Determine the [X, Y] coordinate at the center of the cell enclosing the given text.  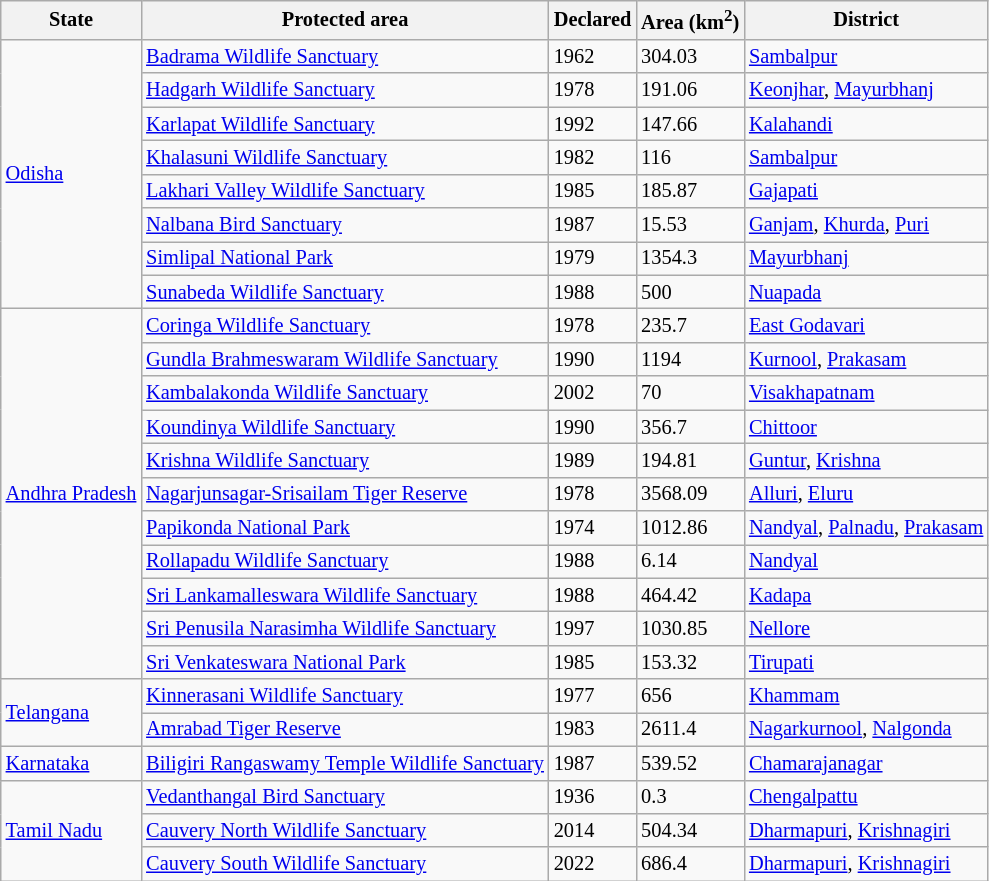
1983 [592, 729]
Rollapadu Wildlife Sanctuary [345, 561]
2002 [592, 393]
Tirupati [866, 662]
Telangana [71, 712]
Protected area [345, 20]
Amrabad Tiger Reserve [345, 729]
1194 [690, 359]
Kinnerasani Wildlife Sanctuary [345, 696]
Nalbana Bird Sanctuary [345, 225]
1030.85 [690, 628]
1997 [592, 628]
Koundinya Wildlife Sanctuary [345, 427]
Biligiri Rangaswamy Temple Wildlife Sanctuary [345, 763]
1354.3 [690, 258]
194.81 [690, 460]
6.14 [690, 561]
Andhra Pradesh [71, 494]
2022 [592, 864]
656 [690, 696]
East Godavari [866, 326]
Area (km2) [690, 20]
Keonjhar, Mayurbhanj [866, 90]
Cauvery South Wildlife Sanctuary [345, 864]
Kalahandi [866, 124]
Sri Venkateswara National Park [345, 662]
Vedanthangal Bird Sanctuary [345, 797]
504.34 [690, 830]
State [71, 20]
Kambalakonda Wildlife Sanctuary [345, 393]
1989 [592, 460]
Ganjam, Khurda, Puri [866, 225]
Declared [592, 20]
191.06 [690, 90]
Chamarajanagar [866, 763]
Nuapada [866, 292]
Kurnool, Prakasam [866, 359]
Chengalpattu [866, 797]
116 [690, 157]
1936 [592, 797]
3568.09 [690, 494]
Sri Penusila Narasimha Wildlife Sanctuary [345, 628]
Guntur, Krishna [866, 460]
1974 [592, 527]
Simlipal National Park [345, 258]
1982 [592, 157]
2014 [592, 830]
686.4 [690, 864]
1977 [592, 696]
Chittoor [866, 427]
185.87 [690, 191]
539.52 [690, 763]
1992 [592, 124]
356.7 [690, 427]
500 [690, 292]
Nagarjunsagar-Srisailam Tiger Reserve [345, 494]
304.03 [690, 56]
Papikonda National Park [345, 527]
153.32 [690, 662]
1962 [592, 56]
Sri Lankamalleswara Wildlife Sanctuary [345, 595]
1979 [592, 258]
1012.86 [690, 527]
147.66 [690, 124]
Nellore [866, 628]
Mayurbhanj [866, 258]
2611.4 [690, 729]
Coringa Wildlife Sanctuary [345, 326]
Kadapa [866, 595]
Gajapati [866, 191]
Karnataka [71, 763]
Tamil Nadu [71, 830]
Khammam [866, 696]
235.7 [690, 326]
Cauvery North Wildlife Sanctuary [345, 830]
Nandyal [866, 561]
Karlapat Wildlife Sanctuary [345, 124]
Odisha [71, 174]
464.42 [690, 595]
District [866, 20]
Badrama Wildlife Sanctuary [345, 56]
0.3 [690, 797]
Krishna Wildlife Sanctuary [345, 460]
Gundla Brahmeswaram Wildlife Sanctuary [345, 359]
Alluri, Eluru [866, 494]
Visakhapatnam [866, 393]
Hadgarh Wildlife Sanctuary [345, 90]
Nagarkurnool, Nalgonda [866, 729]
70 [690, 393]
Khalasuni Wildlife Sanctuary [345, 157]
15.53 [690, 225]
Lakhari Valley Wildlife Sanctuary [345, 191]
Nandyal, Palnadu, Prakasam [866, 527]
Sunabeda Wildlife Sanctuary [345, 292]
